Return [X, Y] of the center of cell containing provided text 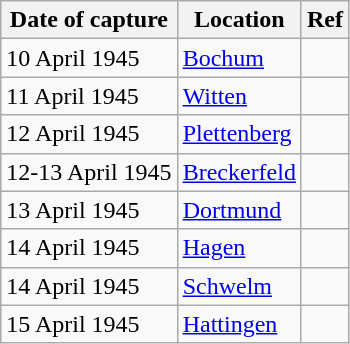
Breckerfeld [239, 172]
12 April 1945 [89, 134]
10 April 1945 [89, 58]
Ref [324, 20]
13 April 1945 [89, 210]
11 April 1945 [89, 96]
15 April 1945 [89, 324]
Plettenberg [239, 134]
Hagen [239, 248]
Location [239, 20]
Dortmund [239, 210]
12-13 April 1945 [89, 172]
Date of capture [89, 20]
Schwelm [239, 286]
Witten [239, 96]
Bochum [239, 58]
Hattingen [239, 324]
